Output the [x, y] coordinate of the center of the cell containing the given text.  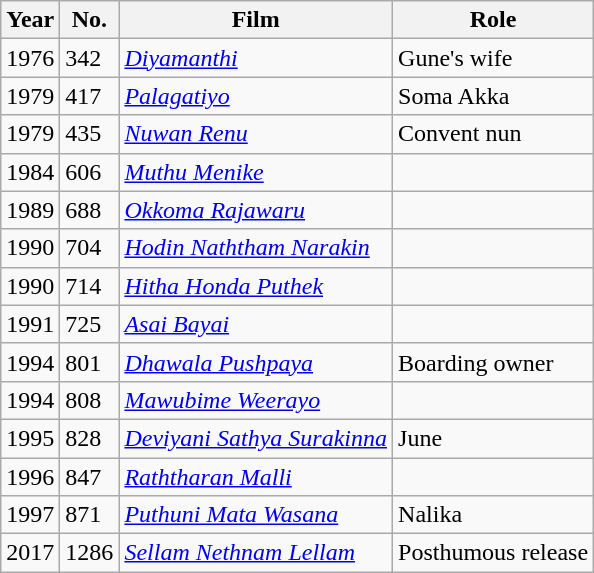
Nalika [494, 515]
Mawubime Weerayo [256, 400]
Hitha Honda Puthek [256, 286]
Puthuni Mata Wasana [256, 515]
801 [90, 362]
No. [90, 20]
Gune's wife [494, 58]
725 [90, 324]
342 [90, 58]
808 [90, 400]
Role [494, 20]
1984 [30, 172]
435 [90, 134]
1996 [30, 477]
714 [90, 286]
Posthumous release [494, 553]
606 [90, 172]
Deviyani Sathya Surakinna [256, 438]
Year [30, 20]
Dhawala Pushpaya [256, 362]
704 [90, 248]
2017 [30, 553]
Diyamanthi [256, 58]
Soma Akka [494, 96]
417 [90, 96]
Convent nun [494, 134]
828 [90, 438]
Sellam Nethnam Lellam [256, 553]
Raththaran Malli [256, 477]
1991 [30, 324]
1989 [30, 210]
Muthu Menike [256, 172]
1997 [30, 515]
Hodin Naththam Narakin [256, 248]
Boarding owner [494, 362]
1286 [90, 553]
688 [90, 210]
Nuwan Renu [256, 134]
Asai Bayai [256, 324]
Palagatiyo [256, 96]
June [494, 438]
847 [90, 477]
1976 [30, 58]
871 [90, 515]
1995 [30, 438]
Film [256, 20]
Okkoma Rajawaru [256, 210]
